Determine the [x, y] coordinate at the center of the cell enclosing the given text.  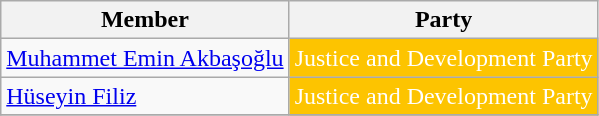
Member [145, 20]
Hüseyin Filiz [145, 96]
Party [444, 20]
Muhammet Emin Akbaşoğlu [145, 58]
